Provide the (x, y) coordinate of the cell's center where the given text is located.  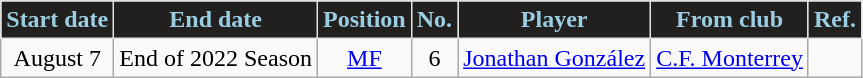
End date (216, 20)
Position (365, 20)
No. (434, 20)
End of 2022 Season (216, 58)
Ref. (834, 20)
C.F. Monterrey (730, 58)
6 (434, 58)
Jonathan González (554, 58)
Player (554, 20)
From club (730, 20)
Start date (58, 20)
MF (365, 58)
August 7 (58, 58)
